Extract the (x, y) coordinate from the center of the cell holding the provided text.  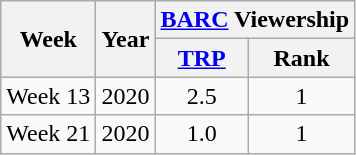
Year (126, 39)
2.5 (202, 96)
1.0 (202, 134)
Week 21 (48, 134)
Rank (301, 58)
BARC Viewership (255, 20)
Week 13 (48, 96)
TRP (202, 58)
Week (48, 39)
